Return [X, Y] of the center of cell containing provided text 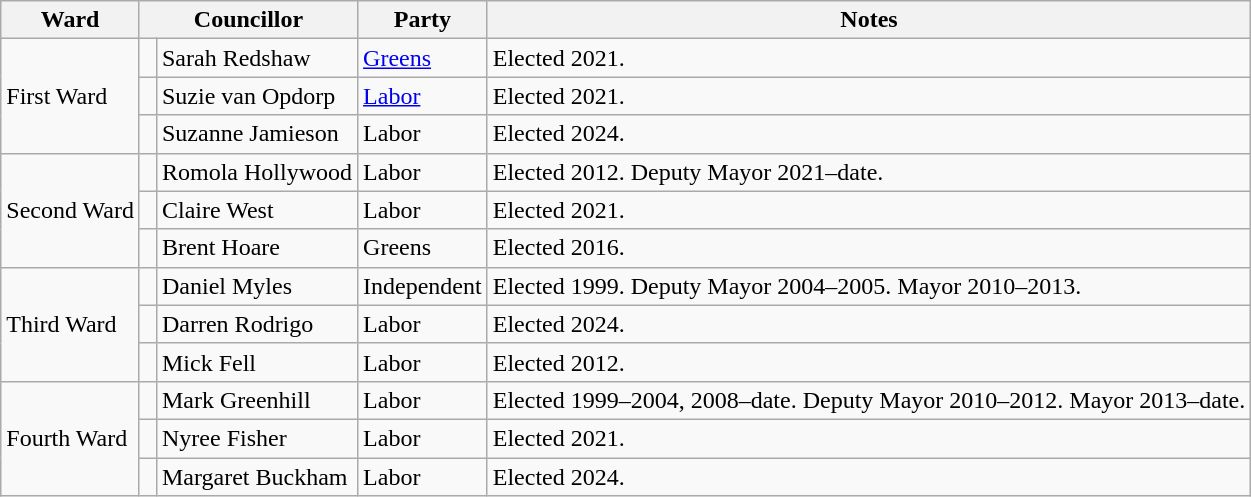
Party [423, 20]
Darren Rodrigo [256, 324]
Mark Greenhill [256, 400]
Mick Fell [256, 362]
Claire West [256, 210]
Fourth Ward [70, 438]
Nyree Fisher [256, 438]
Brent Hoare [256, 248]
Margaret Buckham [256, 477]
Sarah Redshaw [256, 58]
Suzanne Jamieson [256, 134]
Elected 1999. Deputy Mayor 2004–2005. Mayor 2010–2013. [869, 286]
Ward [70, 20]
Elected 2016. [869, 248]
First Ward [70, 96]
Elected 2012. [869, 362]
Elected 1999–2004, 2008–date. Deputy Mayor 2010–2012. Mayor 2013–date. [869, 400]
Third Ward [70, 324]
Daniel Myles [256, 286]
Suzie van Opdorp [256, 96]
Elected 2012. Deputy Mayor 2021–date. [869, 172]
Romola Hollywood [256, 172]
Second Ward [70, 210]
Notes [869, 20]
Councillor [248, 20]
Independent [423, 286]
